Determine the (x, y) coordinate at the center of the cell enclosing the given text.  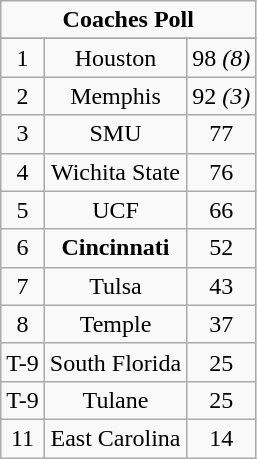
11 (23, 438)
2 (23, 96)
43 (222, 286)
8 (23, 324)
Temple (115, 324)
77 (222, 134)
1 (23, 58)
Wichita State (115, 172)
37 (222, 324)
Houston (115, 58)
UCF (115, 210)
7 (23, 286)
Cincinnati (115, 248)
Coaches Poll (128, 20)
Tulane (115, 400)
92 (3) (222, 96)
5 (23, 210)
SMU (115, 134)
76 (222, 172)
66 (222, 210)
3 (23, 134)
4 (23, 172)
6 (23, 248)
Tulsa (115, 286)
14 (222, 438)
East Carolina (115, 438)
98 (8) (222, 58)
52 (222, 248)
Memphis (115, 96)
South Florida (115, 362)
